Identify which cell holds the provided text, then report its [X, Y] central coordinate. 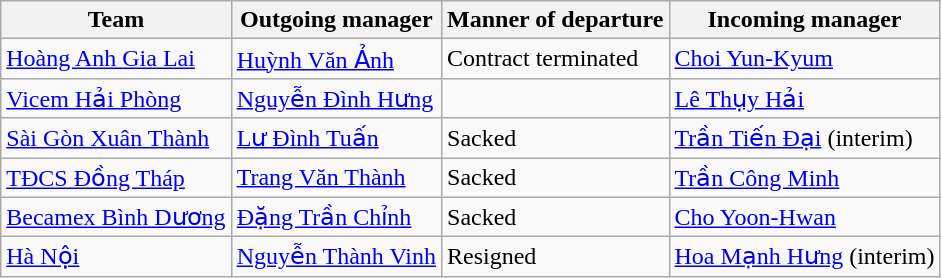
Đặng Trần Chỉnh [336, 217]
Manner of departure [556, 20]
Nguyễn Đình Hưng [336, 98]
Contract terminated [556, 59]
Lư Đình Tuấn [336, 138]
Sài Gòn Xuân Thành [116, 138]
Outgoing manager [336, 20]
TĐCS Đồng Tháp [116, 178]
Trần Tiến Đại (interim) [804, 138]
Choi Yun-Kyum [804, 59]
Nguyễn Thành Vinh [336, 257]
Becamex Bình Dương [116, 217]
Hoa Mạnh Hưng (interim) [804, 257]
Hoàng Anh Gia Lai [116, 59]
Vicem Hải Phòng [116, 98]
Trần Công Minh [804, 178]
Incoming manager [804, 20]
Cho Yoon-Hwan [804, 217]
Hà Nội [116, 257]
Lê Thụy Hải [804, 98]
Team [116, 20]
Huỳnh Văn Ảnh [336, 59]
Trang Văn Thành [336, 178]
Resigned [556, 257]
